Search for the cell housing the specified text and yield its [X, Y] center coordinate. 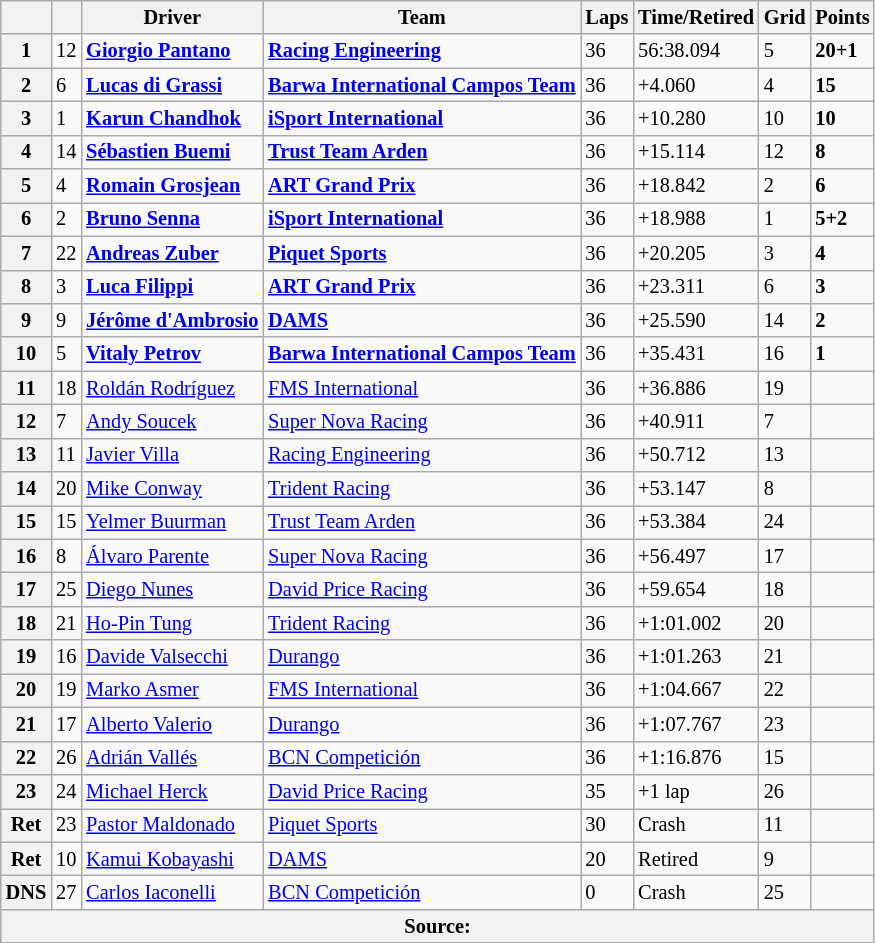
56:38.094 [696, 51]
Michael Herck [172, 791]
Marko Asmer [172, 690]
+1:01.263 [696, 657]
Davide Valsecchi [172, 657]
Jérôme d'Ambrosio [172, 320]
30 [608, 825]
Driver [172, 17]
Laps [608, 17]
Carlos Iaconelli [172, 892]
27 [66, 892]
+59.654 [696, 589]
Time/Retired [696, 17]
+4.060 [696, 85]
Diego Nunes [172, 589]
+50.712 [696, 455]
Yelmer Buurman [172, 522]
+53.147 [696, 489]
+20.205 [696, 253]
Bruno Senna [172, 219]
+1:04.667 [696, 690]
Team [422, 17]
Source: [438, 926]
20+1 [842, 51]
Karun Chandhok [172, 118]
0 [608, 892]
Sébastien Buemi [172, 152]
+18.842 [696, 186]
+35.431 [696, 354]
Roldán Rodríguez [172, 388]
Andy Soucek [172, 421]
Points [842, 17]
Retired [696, 859]
+1:01.002 [696, 623]
Romain Grosjean [172, 186]
Mike Conway [172, 489]
Andreas Zuber [172, 253]
+36.886 [696, 388]
+1:07.767 [696, 724]
Alberto Valerio [172, 724]
+23.311 [696, 287]
5+2 [842, 219]
DNS [26, 892]
+53.384 [696, 522]
Luca Filippi [172, 287]
Giorgio Pantano [172, 51]
Álvaro Parente [172, 556]
Lucas di Grassi [172, 85]
+25.590 [696, 320]
35 [608, 791]
+18.988 [696, 219]
Grid [785, 17]
Adrián Vallés [172, 758]
Vitaly Petrov [172, 354]
+56.497 [696, 556]
Javier Villa [172, 455]
+1 lap [696, 791]
+10.280 [696, 118]
+15.114 [696, 152]
Pastor Maldonado [172, 825]
Kamui Kobayashi [172, 859]
+40.911 [696, 421]
+1:16.876 [696, 758]
Ho-Pin Tung [172, 623]
